Detect which cell encompasses the target text, then output its (X, Y) center coordinate. 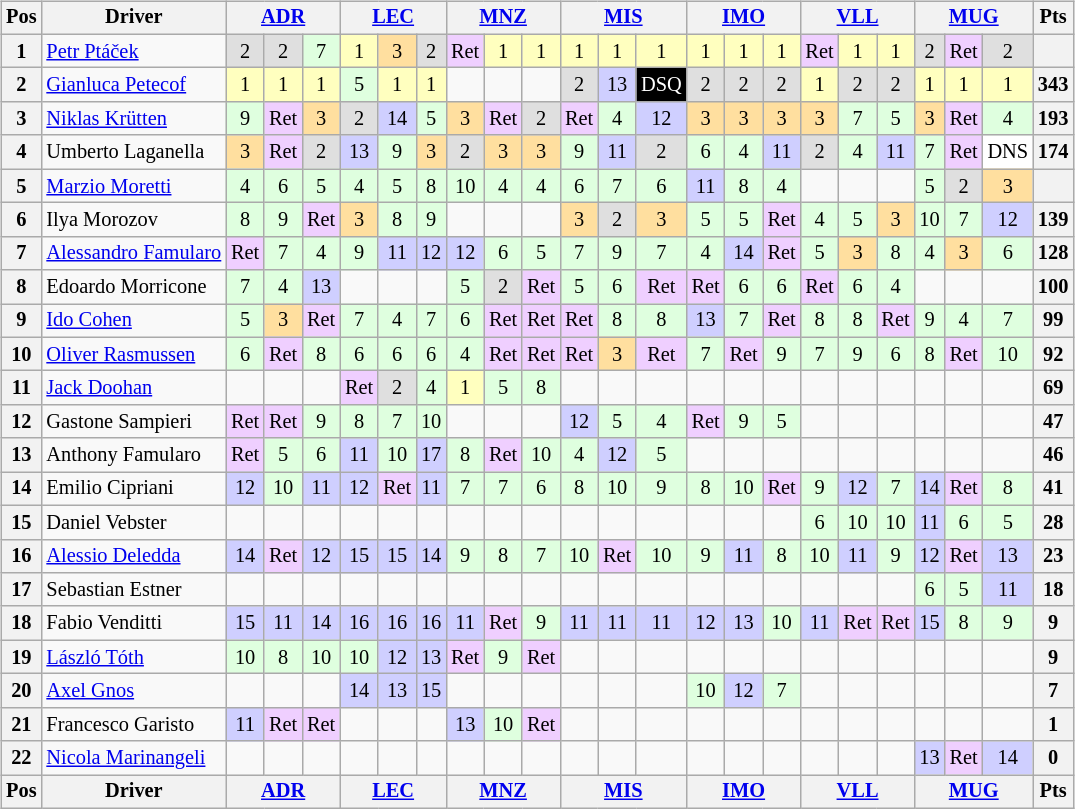
Marzio Moretti (134, 186)
László Tóth (134, 657)
Nicola Marinangeli (134, 758)
Gastone Sampieri (134, 422)
Gianluca Petecof (134, 85)
69 (1053, 388)
21 (21, 724)
DNS (1008, 152)
Ido Cohen (134, 321)
Niklas Krütten (134, 119)
128 (1053, 253)
Francesco Garisto (134, 724)
99 (1053, 321)
Fabio Venditti (134, 623)
Emilio Cipriani (134, 489)
Oliver Rasmussen (134, 354)
28 (1053, 522)
Anthony Famularo (134, 455)
Daniel Vebster (134, 522)
Sebastian Estner (134, 590)
23 (1053, 556)
100 (1053, 287)
92 (1053, 354)
Axel Gnos (134, 691)
174 (1053, 152)
Umberto Laganella (134, 152)
19 (21, 657)
Jack Doohan (134, 388)
Petr Ptáček (134, 51)
343 (1053, 85)
47 (1053, 422)
0 (1053, 758)
Alessandro Famularo (134, 253)
Ilya Morozov (134, 220)
22 (21, 758)
DSQ (661, 85)
41 (1053, 489)
139 (1053, 220)
20 (21, 691)
Alessio Deledda (134, 556)
46 (1053, 455)
193 (1053, 119)
Edoardo Morricone (134, 287)
